Capture the cell that displays the provided text and extract its [x, y] central coordinate. 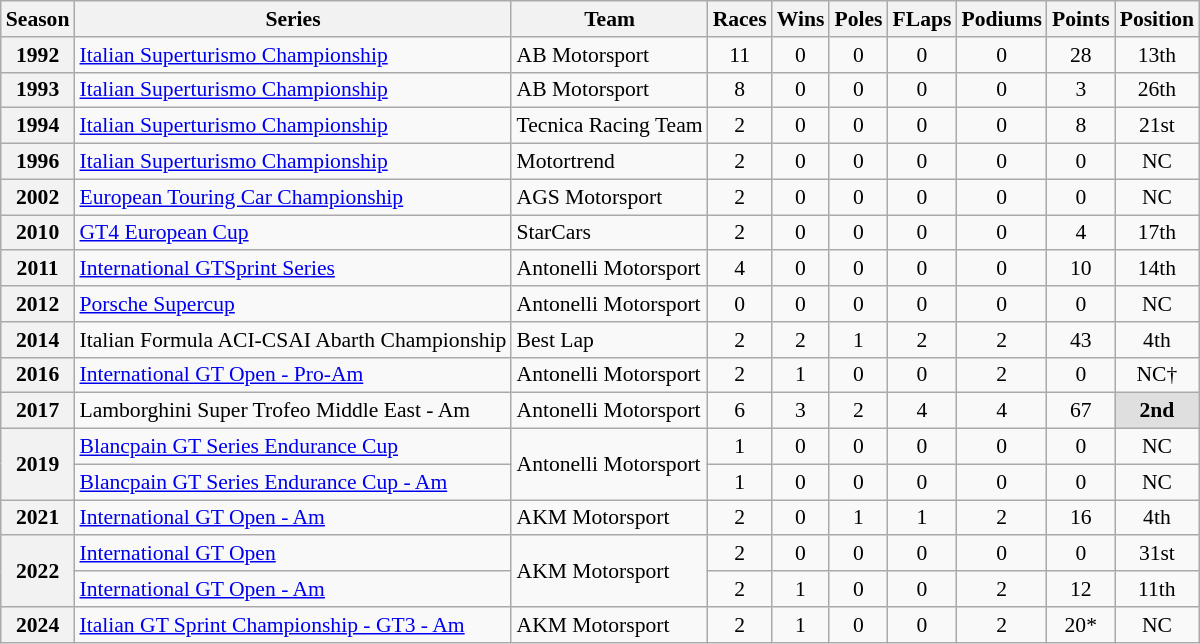
1993 [38, 90]
Motortrend [609, 162]
2nd [1157, 411]
1994 [38, 126]
Position [1157, 19]
17th [1157, 233]
Porsche Supercup [292, 304]
1992 [38, 55]
2021 [38, 518]
Poles [858, 19]
Podiums [1002, 19]
Italian Formula ACI-CSAI Abarth Championship [292, 340]
10 [1081, 269]
2012 [38, 304]
67 [1081, 411]
Season [38, 19]
13th [1157, 55]
11 [740, 55]
Team [609, 19]
International GT Open - Pro-Am [292, 375]
Series [292, 19]
European Touring Car Championship [292, 197]
2019 [38, 464]
31st [1157, 554]
2016 [38, 375]
2014 [38, 340]
28 [1081, 55]
2002 [38, 197]
16 [1081, 518]
43 [1081, 340]
2022 [38, 572]
Points [1081, 19]
2011 [38, 269]
2017 [38, 411]
AGS Motorsport [609, 197]
StarCars [609, 233]
1996 [38, 162]
Lamborghini Super Trofeo Middle East - Am [292, 411]
Races [740, 19]
International GT Open [292, 554]
Blancpain GT Series Endurance Cup - Am [292, 482]
2010 [38, 233]
Blancpain GT Series Endurance Cup [292, 447]
21st [1157, 126]
14th [1157, 269]
NC† [1157, 375]
20* [1081, 625]
Wins [801, 19]
GT4 European Cup [292, 233]
Italian GT Sprint Championship - GT3 - Am [292, 625]
FLaps [922, 19]
26th [1157, 90]
Best Lap [609, 340]
2024 [38, 625]
International GTSprint Series [292, 269]
11th [1157, 589]
12 [1081, 589]
6 [740, 411]
Tecnica Racing Team [609, 126]
